For the text-containing cell, return its midpoint in (X, Y) coordinate format. 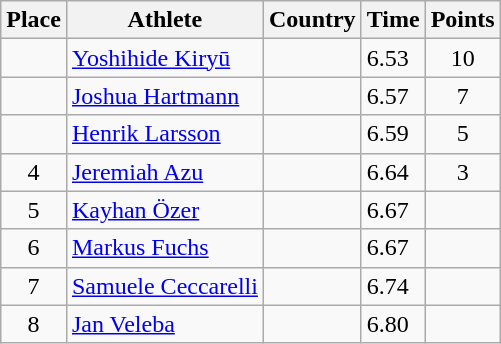
6 (34, 248)
10 (462, 58)
Kayhan Özer (164, 210)
Markus Fuchs (164, 248)
Yoshihide Kiryū (164, 58)
Athlete (164, 20)
6.57 (393, 96)
6.74 (393, 286)
Country (312, 20)
6.64 (393, 172)
Jeremiah Azu (164, 172)
Joshua Hartmann (164, 96)
4 (34, 172)
Samuele Ceccarelli (164, 286)
Jan Veleba (164, 324)
3 (462, 172)
6.59 (393, 134)
Time (393, 20)
6.53 (393, 58)
8 (34, 324)
Points (462, 20)
Place (34, 20)
Henrik Larsson (164, 134)
6.80 (393, 324)
